For the text-containing cell, return its midpoint in (X, Y) coordinate format. 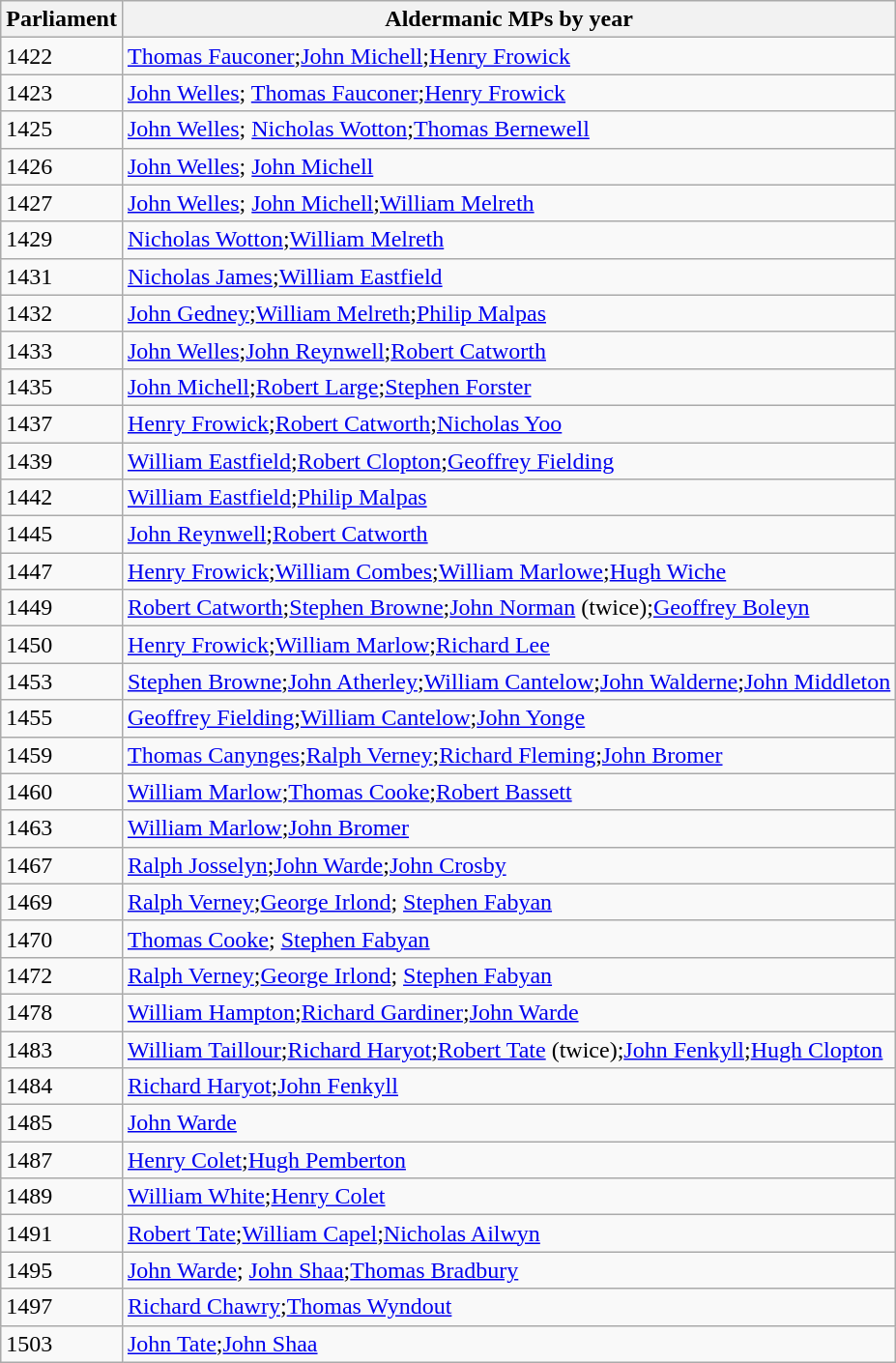
John Gedney;William Melreth;Philip Malpas (508, 313)
1469 (62, 902)
Richard Haryot;John Fenkyll (508, 1087)
John Reynwell;Robert Catworth (508, 535)
1437 (62, 423)
1455 (62, 718)
1487 (62, 1160)
John Welles; John Michell (508, 166)
Aldermanic MPs by year (508, 19)
John Welles;John Reynwell;Robert Catworth (508, 350)
William White;Henry Colet (508, 1197)
1483 (62, 1049)
Henry Frowick;William Combes;William Marlowe;Hugh Wiche (508, 571)
Geoffrey Fielding;William Cantelow;John Yonge (508, 718)
1478 (62, 1012)
1503 (62, 1344)
John Warde; John Shaa;Thomas Bradbury (508, 1270)
Thomas Canynges;Ralph Verney;Richard Fleming;John Bromer (508, 755)
1427 (62, 203)
1495 (62, 1270)
1489 (62, 1197)
1485 (62, 1123)
John Tate;John Shaa (508, 1344)
William Taillour;Richard Haryot;Robert Tate (twice);John Fenkyll;Hugh Clopton (508, 1049)
1432 (62, 313)
1460 (62, 792)
William Eastfield;Philip Malpas (508, 498)
1491 (62, 1233)
Parliament (62, 19)
William Hampton;Richard Gardiner;John Warde (508, 1012)
1442 (62, 498)
Richard Chawry;Thomas Wyndout (508, 1307)
1470 (62, 939)
1422 (62, 56)
1423 (62, 93)
Stephen Browne;John Atherley;William Cantelow;John Walderne;John Middleton (508, 681)
1433 (62, 350)
Henry Frowick;Robert Catworth;Nicholas Yoo (508, 423)
Nicholas James;William Eastfield (508, 276)
William Marlow;Thomas Cooke;Robert Bassett (508, 792)
John Welles; Nicholas Wotton;Thomas Bernewell (508, 130)
1472 (62, 975)
John Welles; John Michell;William Melreth (508, 203)
William Eastfield;Robert Clopton;Geoffrey Fielding (508, 461)
Thomas Fauconer;John Michell;Henry Frowick (508, 56)
Nicholas Wotton;William Melreth (508, 240)
1463 (62, 828)
Thomas Cooke; Stephen Fabyan (508, 939)
1429 (62, 240)
1431 (62, 276)
1453 (62, 681)
John Warde (508, 1123)
John Welles; Thomas Fauconer;Henry Frowick (508, 93)
John Michell;Robert Large;Stephen Forster (508, 387)
William Marlow;John Bromer (508, 828)
1467 (62, 865)
1435 (62, 387)
1425 (62, 130)
Robert Catworth;Stephen Browne;John Norman (twice);Geoffrey Boleyn (508, 608)
1450 (62, 645)
1439 (62, 461)
Henry Colet;Hugh Pemberton (508, 1160)
Henry Frowick;William Marlow;Richard Lee (508, 645)
1497 (62, 1307)
1447 (62, 571)
Robert Tate;William Capel;Nicholas Ailwyn (508, 1233)
1449 (62, 608)
1445 (62, 535)
1426 (62, 166)
1484 (62, 1087)
Ralph Josselyn;John Warde;John Crosby (508, 865)
1459 (62, 755)
